Provide the (x, y) coordinate of the cell's center where the given text is located.  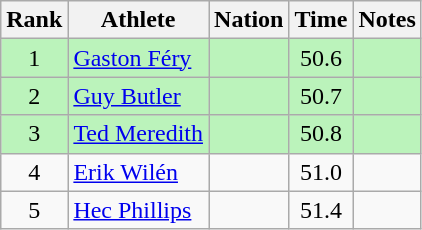
51.4 (321, 210)
Time (321, 20)
50.8 (321, 134)
51.0 (321, 172)
Notes (387, 20)
Nation (249, 20)
4 (34, 172)
Guy Butler (138, 96)
50.6 (321, 58)
Rank (34, 20)
1 (34, 58)
Ted Meredith (138, 134)
Gaston Féry (138, 58)
50.7 (321, 96)
Erik Wilén (138, 172)
5 (34, 210)
Hec Phillips (138, 210)
3 (34, 134)
2 (34, 96)
Athlete (138, 20)
